Find where the given text appears and provide that cell's center as (x, y) coordinate. 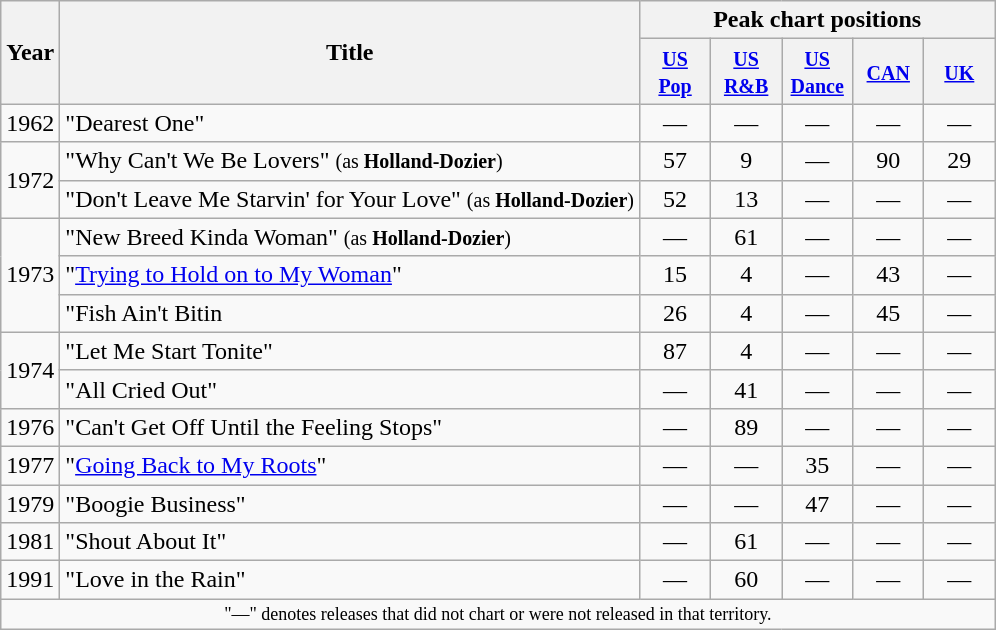
35 (818, 465)
60 (746, 580)
9 (746, 161)
1979 (30, 503)
"Trying to Hold on to My Woman" (350, 275)
1962 (30, 123)
1972 (30, 180)
US R&B (746, 72)
1991 (30, 580)
1976 (30, 427)
90 (888, 161)
US Pop (676, 72)
"New Breed Kinda Woman" (as Holland-Dozier) (350, 237)
"Going Back to My Roots" (350, 465)
"Fish Ain't Bitin (350, 313)
"Shout About It" (350, 542)
1974 (30, 370)
Year (30, 52)
13 (746, 199)
47 (818, 503)
"Boogie Business" (350, 503)
29 (960, 161)
US Dance (818, 72)
Title (350, 52)
43 (888, 275)
1973 (30, 275)
"Dearest One" (350, 123)
45 (888, 313)
41 (746, 389)
57 (676, 161)
CAN (888, 72)
"Why Can't We Be Lovers" (as Holland-Dozier) (350, 161)
87 (676, 351)
1977 (30, 465)
15 (676, 275)
Peak chart positions (818, 20)
"Can't Get Off Until the Feeling Stops" (350, 427)
"Let Me Start Tonite" (350, 351)
1981 (30, 542)
"—" denotes releases that did not chart or were not released in that territory. (498, 614)
UK (960, 72)
52 (676, 199)
"Don't Leave Me Starvin' for Your Love" (as Holland-Dozier) (350, 199)
"Love in the Rain" (350, 580)
89 (746, 427)
"All Cried Out" (350, 389)
26 (676, 313)
